Return (X, Y) of the center of cell containing provided text 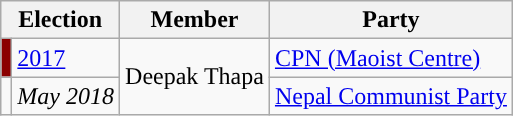
May 2018 (66, 96)
Member (195, 20)
Election (60, 20)
Deepak Thapa (195, 77)
Nepal Communist Party (390, 96)
CPN (Maoist Centre) (390, 58)
Party (390, 20)
2017 (66, 58)
